Locate the cell with the specified text and output its (X, Y) center coordinate. 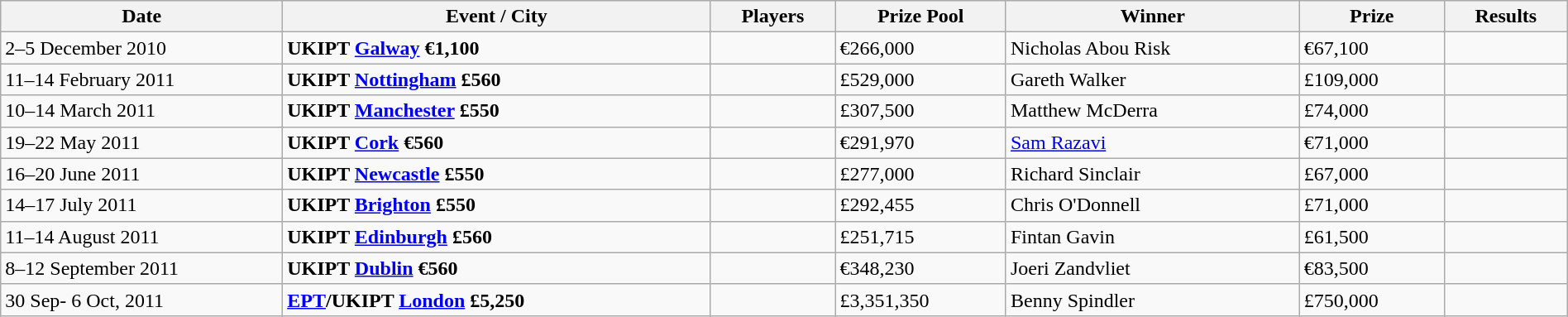
11–14 February 2011 (142, 79)
Matthew McDerra (1153, 111)
£307,500 (921, 111)
€83,500 (1371, 268)
Fintan Gavin (1153, 237)
£529,000 (921, 79)
Results (1505, 17)
11–14 August 2011 (142, 237)
UKIPT Galway €1,100 (496, 48)
£71,000 (1371, 205)
EPT/UKIPT London £5,250 (496, 300)
£67,000 (1371, 174)
UKIPT Edinburgh £560 (496, 237)
Event / City (496, 17)
£292,455 (921, 205)
16–20 June 2011 (142, 174)
£750,000 (1371, 300)
Winner (1153, 17)
Joeri Zandvliet (1153, 268)
UKIPT Manchester £550 (496, 111)
€266,000 (921, 48)
Date (142, 17)
€291,970 (921, 142)
30 Sep- 6 Oct, 2011 (142, 300)
Nicholas Abou Risk (1153, 48)
14–17 July 2011 (142, 205)
Sam Razavi (1153, 142)
Prize Pool (921, 17)
Gareth Walker (1153, 79)
UKIPT Dublin €560 (496, 268)
Players (772, 17)
19–22 May 2011 (142, 142)
€71,000 (1371, 142)
€348,230 (921, 268)
Chris O'Donnell (1153, 205)
Benny Spindler (1153, 300)
£277,000 (921, 174)
£3,351,350 (921, 300)
2–5 December 2010 (142, 48)
£109,000 (1371, 79)
£74,000 (1371, 111)
UKIPT Nottingham £560 (496, 79)
£251,715 (921, 237)
8–12 September 2011 (142, 268)
UKIPT Brighton £550 (496, 205)
£61,500 (1371, 237)
10–14 March 2011 (142, 111)
Richard Sinclair (1153, 174)
UKIPT Cork €560 (496, 142)
UKIPT Newcastle £550 (496, 174)
Prize (1371, 17)
€67,100 (1371, 48)
